Provide the (x, y) coordinate of the cell's center where the given text is located.  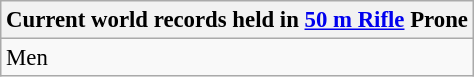
Men (238, 58)
Current world records held in 50 m Rifle Prone (238, 20)
